Search for the cell housing the specified text and yield its [x, y] center coordinate. 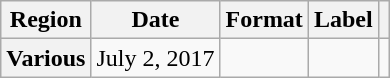
Label [343, 20]
Format [264, 20]
Various [46, 58]
Date [156, 20]
Region [46, 20]
July 2, 2017 [156, 58]
